Pinpoint the cell where the given text exists, returning its [X, Y] midpoint coordinate. 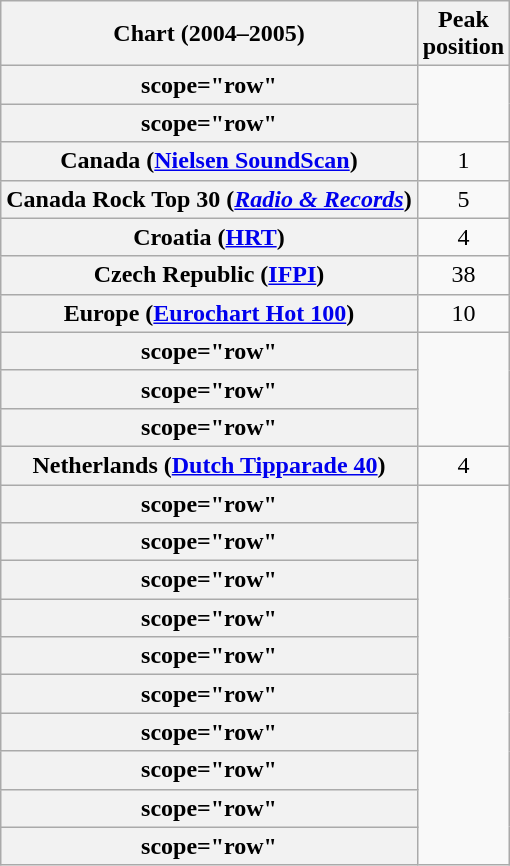
Peakposition [463, 34]
Czech Republic (IFPI) [209, 275]
38 [463, 275]
Canada (Nielsen SoundScan) [209, 161]
Netherlands (Dutch Tipparade 40) [209, 465]
5 [463, 199]
Canada Rock Top 30 (Radio & Records) [209, 199]
Croatia (HRT) [209, 237]
Europe (Eurochart Hot 100) [209, 313]
10 [463, 313]
1 [463, 161]
Chart (2004–2005) [209, 34]
